Output the (x, y) coordinate of the center of the cell containing the given text.  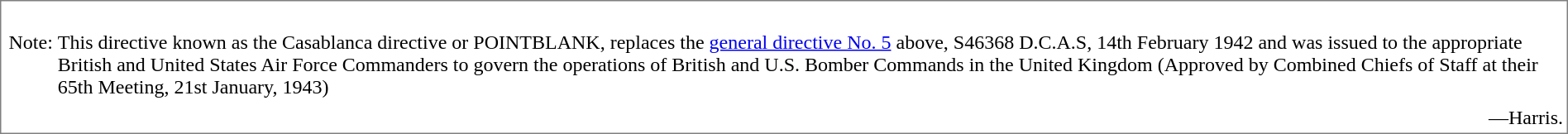
Note: (31, 65)
—Harris. (784, 118)
